Determine the [X, Y] coordinate at the center of the cell enclosing the given text.  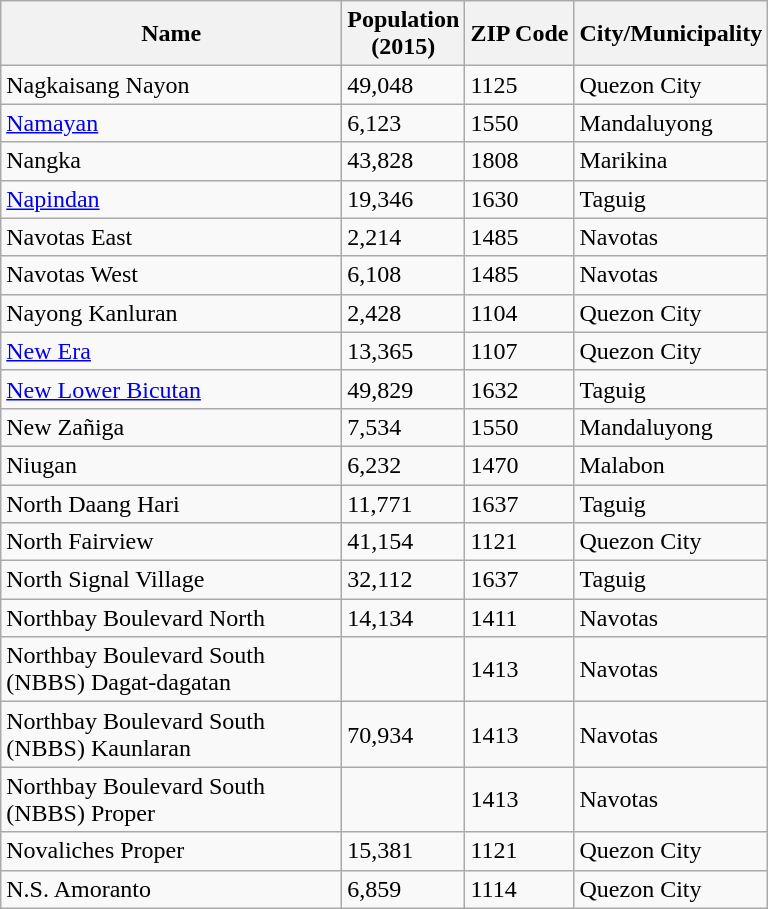
Name [172, 34]
19,346 [404, 199]
1411 [520, 618]
North Signal Village [172, 580]
41,154 [404, 542]
1104 [520, 313]
Navotas West [172, 275]
Nagkaisang Nayon [172, 85]
15,381 [404, 851]
1107 [520, 351]
1630 [520, 199]
New Zañiga [172, 427]
Nangka [172, 161]
Namayan [172, 123]
Novaliches Proper [172, 851]
Navotas East [172, 237]
6,232 [404, 465]
43,828 [404, 161]
Napindan [172, 199]
6,123 [404, 123]
1114 [520, 889]
Marikina [671, 161]
Northbay Boulevard South (NBBS) Dagat-dagatan [172, 670]
New Era [172, 351]
North Fairview [172, 542]
1632 [520, 389]
Malabon [671, 465]
North Daang Hari [172, 503]
Northbay Boulevard South (NBBS) Kaunlaran [172, 734]
14,134 [404, 618]
City/Municipality [671, 34]
6,108 [404, 275]
2,214 [404, 237]
13,365 [404, 351]
Nayong Kanluran [172, 313]
1125 [520, 85]
1470 [520, 465]
70,934 [404, 734]
49,048 [404, 85]
32,112 [404, 580]
Population(2015) [404, 34]
N.S. Amoranto [172, 889]
1808 [520, 161]
Northbay Boulevard South (NBBS) Proper [172, 800]
49,829 [404, 389]
2,428 [404, 313]
11,771 [404, 503]
New Lower Bicutan [172, 389]
Niugan [172, 465]
Northbay Boulevard North [172, 618]
6,859 [404, 889]
7,534 [404, 427]
ZIP Code [520, 34]
